Capture the cell that displays the provided text and extract its [X, Y] central coordinate. 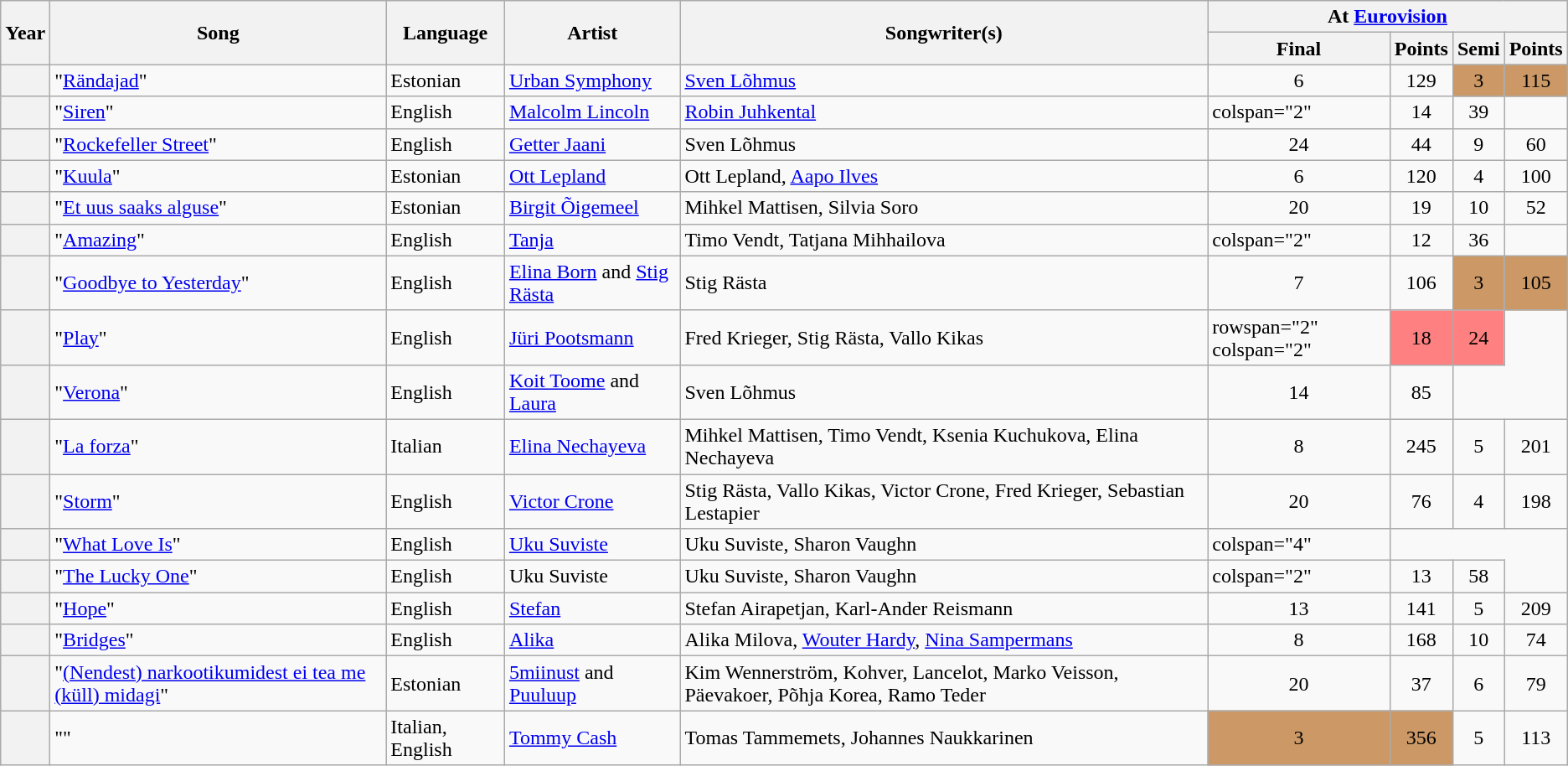
Ott Lepland [592, 176]
Stig Rästa, Vallo Kikas, Victor Crone, Fred Krieger, Sebastian Lestapier [944, 501]
"La forza" [218, 446]
"Goodbye to Yesterday" [218, 283]
Tanja [592, 240]
115 [1536, 80]
105 [1536, 283]
Year [25, 33]
Alika [592, 640]
Italian, English [446, 738]
44 [1421, 144]
Robin Juhkental [944, 112]
"Hope" [218, 608]
100 [1536, 176]
Kim Wennerström, Kohver, Lancelot, Marko Veisson, Päevakoer, Põhja Korea, Ramo Teder [944, 684]
Koit Toome and Laura [592, 392]
Timo Vendt, Tatjana Mihhailova [944, 240]
9 [1478, 144]
"(Nendest) narkootikumidest ei tea me (küll) midagi" [218, 684]
245 [1421, 446]
"The Lucky One" [218, 577]
rowspan="2" colspan="2" [1299, 337]
"Rockefeller Street" [218, 144]
79 [1536, 684]
Fred Krieger, Stig Rästa, Vallo Kikas [944, 337]
Mihkel Mattisen, Silvia Soro [944, 208]
Italian [446, 446]
"Kuula" [218, 176]
"Bridges" [218, 640]
74 [1536, 640]
Mihkel Mattisen, Timo Vendt, Ksenia Kuchukova, Elina Nechayeva [944, 446]
Urban Symphony [592, 80]
19 [1421, 208]
Artist [592, 33]
58 [1478, 577]
52 [1536, 208]
"What Love Is" [218, 545]
5miinust and Puuluup [592, 684]
Stefan Airapetjan, Karl-Ander Reismann [944, 608]
Tomas Tammemets, Johannes Naukkarinen [944, 738]
209 [1536, 608]
356 [1421, 738]
198 [1536, 501]
Elina Nechayeva [592, 446]
Language [446, 33]
At Eurovision [1388, 17]
"Rändajad" [218, 80]
Songwriter(s) [944, 33]
Stig Rästa [944, 283]
Tommy Cash [592, 738]
Stefan [592, 608]
76 [1421, 501]
Elina Born and Stig Rästa [592, 283]
141 [1421, 608]
colspan="4" [1299, 545]
113 [1536, 738]
"Verona" [218, 392]
60 [1536, 144]
Getter Jaani [592, 144]
Victor Crone [592, 501]
Song [218, 33]
37 [1421, 684]
Final [1299, 49]
106 [1421, 283]
Jüri Pootsmann [592, 337]
36 [1478, 240]
"Siren" [218, 112]
129 [1421, 80]
Birgit Õigemeel [592, 208]
12 [1421, 240]
120 [1421, 176]
201 [1536, 446]
"Amazing" [218, 240]
Malcolm Lincoln [592, 112]
Alika Milova, Wouter Hardy, Nina Sampermans [944, 640]
"Storm" [218, 501]
18 [1421, 337]
"" [218, 738]
Semi [1478, 49]
"Play" [218, 337]
Ott Lepland, Aapo Ilves [944, 176]
39 [1478, 112]
168 [1421, 640]
"Et uus saaks alguse" [218, 208]
85 [1421, 392]
7 [1299, 283]
